Capture the cell that displays the provided text and extract its (x, y) central coordinate. 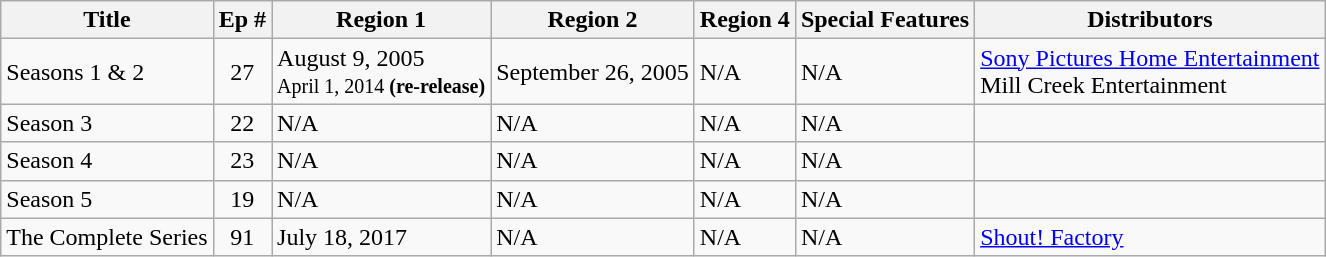
Title (107, 20)
Season 4 (107, 161)
The Complete Series (107, 237)
Season 5 (107, 199)
Ep # (242, 20)
27 (242, 72)
August 9, 2005 April 1, 2014 (re-release) (382, 72)
23 (242, 161)
September 26, 2005 (593, 72)
Seasons 1 & 2 (107, 72)
19 (242, 199)
22 (242, 123)
Region 1 (382, 20)
Distributors (1150, 20)
Region 4 (744, 20)
Season 3 (107, 123)
Shout! Factory (1150, 237)
July 18, 2017 (382, 237)
Sony Pictures Home EntertainmentMill Creek Entertainment (1150, 72)
Special Features (884, 20)
Region 2 (593, 20)
91 (242, 237)
